Pinpoint the cell where the given text exists, returning its [X, Y] midpoint coordinate. 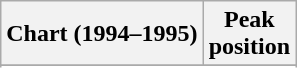
Peakposition [249, 34]
Chart (1994–1995) [102, 34]
